Search for the cell housing the specified text and yield its (X, Y) center coordinate. 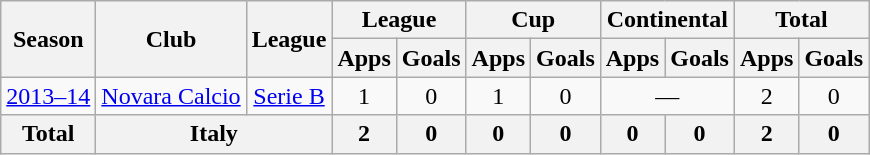
Season (48, 39)
Italy (214, 134)
Club (171, 39)
Continental (667, 20)
Novara Calcio (171, 96)
Cup (533, 20)
2013–14 (48, 96)
Serie B (289, 96)
— (667, 96)
